Provide the (X, Y) coordinate of the cell's center where the given text is located.  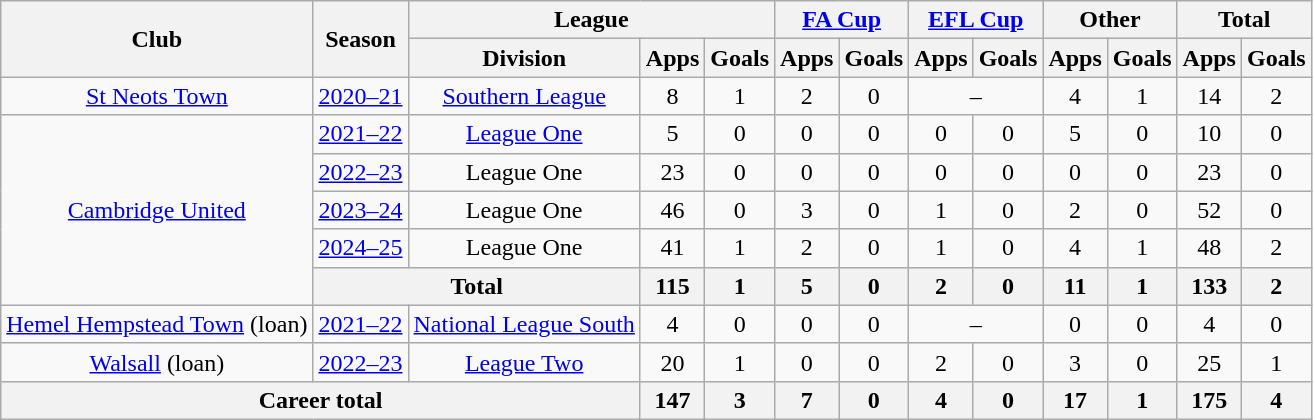
14 (1209, 96)
Walsall (loan) (157, 362)
147 (672, 400)
115 (672, 286)
48 (1209, 248)
17 (1075, 400)
FA Cup (842, 20)
Division (524, 58)
2023–24 (360, 210)
League Two (524, 362)
EFL Cup (976, 20)
Hemel Hempstead Town (loan) (157, 324)
11 (1075, 286)
League (592, 20)
175 (1209, 400)
St Neots Town (157, 96)
2024–25 (360, 248)
52 (1209, 210)
Career total (321, 400)
Southern League (524, 96)
National League South (524, 324)
2020–21 (360, 96)
7 (807, 400)
46 (672, 210)
Season (360, 39)
Cambridge United (157, 210)
10 (1209, 134)
8 (672, 96)
20 (672, 362)
41 (672, 248)
Club (157, 39)
Other (1110, 20)
25 (1209, 362)
133 (1209, 286)
